Provide the [X, Y] coordinate of the cell's center where the given text is located.  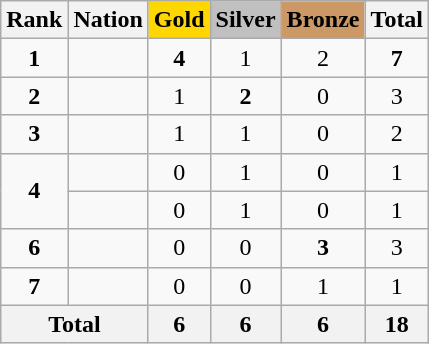
Silver [246, 20]
Rank [34, 20]
18 [397, 324]
Nation [108, 20]
Gold [179, 20]
Bronze [323, 20]
